Pinpoint the cell where the given text exists, returning its [X, Y] midpoint coordinate. 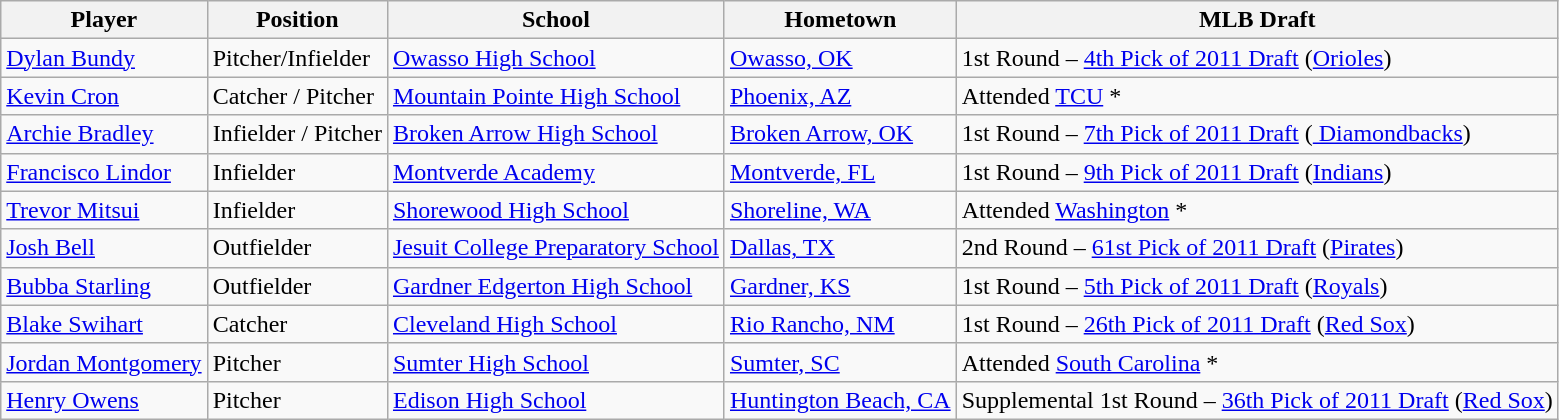
Francisco Lindor [104, 172]
Josh Bell [104, 248]
1st Round – 4th Pick of 2011 Draft (Orioles) [1257, 58]
MLB Draft [1257, 20]
Infielder / Pitcher [297, 134]
Attended Washington * [1257, 210]
1st Round – 26th Pick of 2011 Draft (Red Sox) [1257, 324]
Phoenix, AZ [840, 96]
Pitcher/Infielder [297, 58]
1st Round – 5th Pick of 2011 Draft (Royals) [1257, 286]
Dylan Bundy [104, 58]
Shoreline, WA [840, 210]
Montverde Academy [556, 172]
Player [104, 20]
Edison High School [556, 400]
Archie Bradley [104, 134]
Attended South Carolina * [1257, 362]
School [556, 20]
Huntington Beach, CA [840, 400]
Owasso, OK [840, 58]
Owasso High School [556, 58]
Broken Arrow, OK [840, 134]
Trevor Mitsui [104, 210]
Dallas, TX [840, 248]
Supplemental 1st Round – 36th Pick of 2011 Draft (Red Sox) [1257, 400]
Position [297, 20]
Catcher [297, 324]
1st Round – 9th Pick of 2011 Draft (Indians) [1257, 172]
Gardner, KS [840, 286]
Jordan Montgomery [104, 362]
Attended TCU * [1257, 96]
Rio Rancho, NM [840, 324]
Kevin Cron [104, 96]
Bubba Starling [104, 286]
Hometown [840, 20]
Gardner Edgerton High School [556, 286]
Mountain Pointe High School [556, 96]
Jesuit College Preparatory School [556, 248]
Shorewood High School [556, 210]
Catcher / Pitcher [297, 96]
Broken Arrow High School [556, 134]
Blake Swihart [104, 324]
Henry Owens [104, 400]
Sumter, SC [840, 362]
Sumter High School [556, 362]
Cleveland High School [556, 324]
Montverde, FL [840, 172]
1st Round – 7th Pick of 2011 Draft ( Diamondbacks) [1257, 134]
2nd Round – 61st Pick of 2011 Draft (Pirates) [1257, 248]
